Locate the cell with the specified text and output its (x, y) center coordinate. 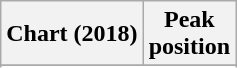
Peak position (189, 34)
Chart (2018) (72, 34)
